Provide the [X, Y] coordinate of the cell's center where the given text is located.  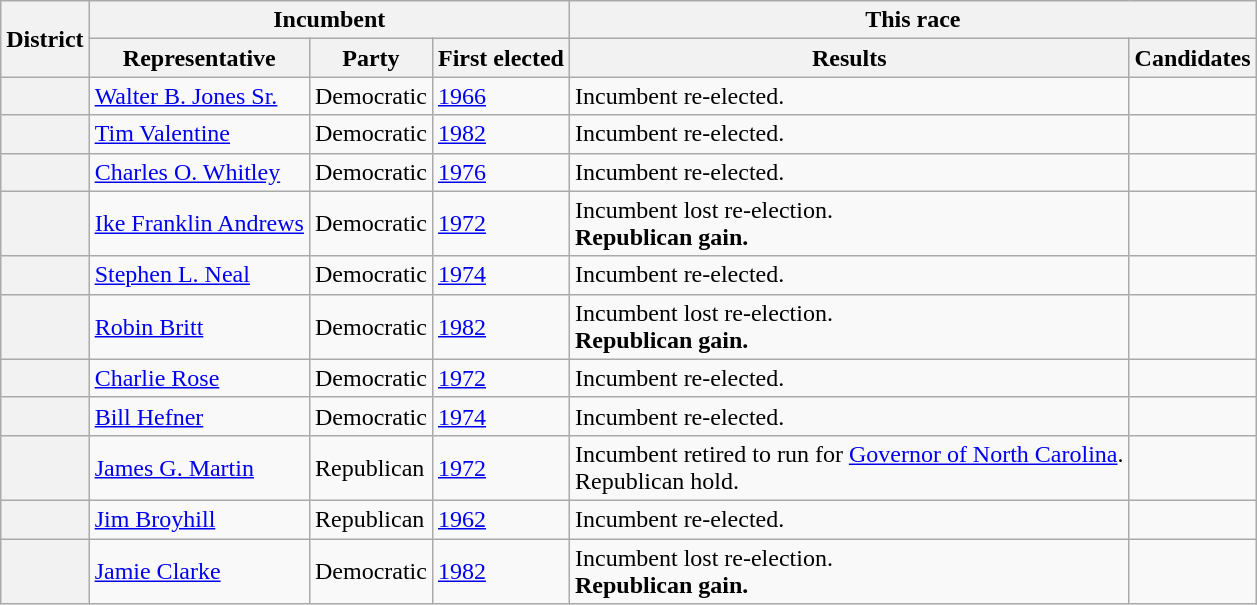
Robin Britt [199, 326]
Incumbent [329, 20]
Party [370, 58]
Ike Franklin Andrews [199, 224]
Walter B. Jones Sr. [199, 96]
This race [912, 20]
1976 [500, 172]
Stephen L. Neal [199, 275]
Tim Valentine [199, 134]
Bill Hefner [199, 416]
Candidates [1192, 58]
Jamie Clarke [199, 570]
Jim Broyhill [199, 519]
District [45, 39]
Charlie Rose [199, 378]
1962 [500, 519]
Charles O. Whitley [199, 172]
Incumbent retired to run for Governor of North Carolina.Republican hold. [849, 468]
First elected [500, 58]
Representative [199, 58]
Results [849, 58]
James G. Martin [199, 468]
1966 [500, 96]
